Find where the given text appears and provide that cell's center as [X, Y] coordinate. 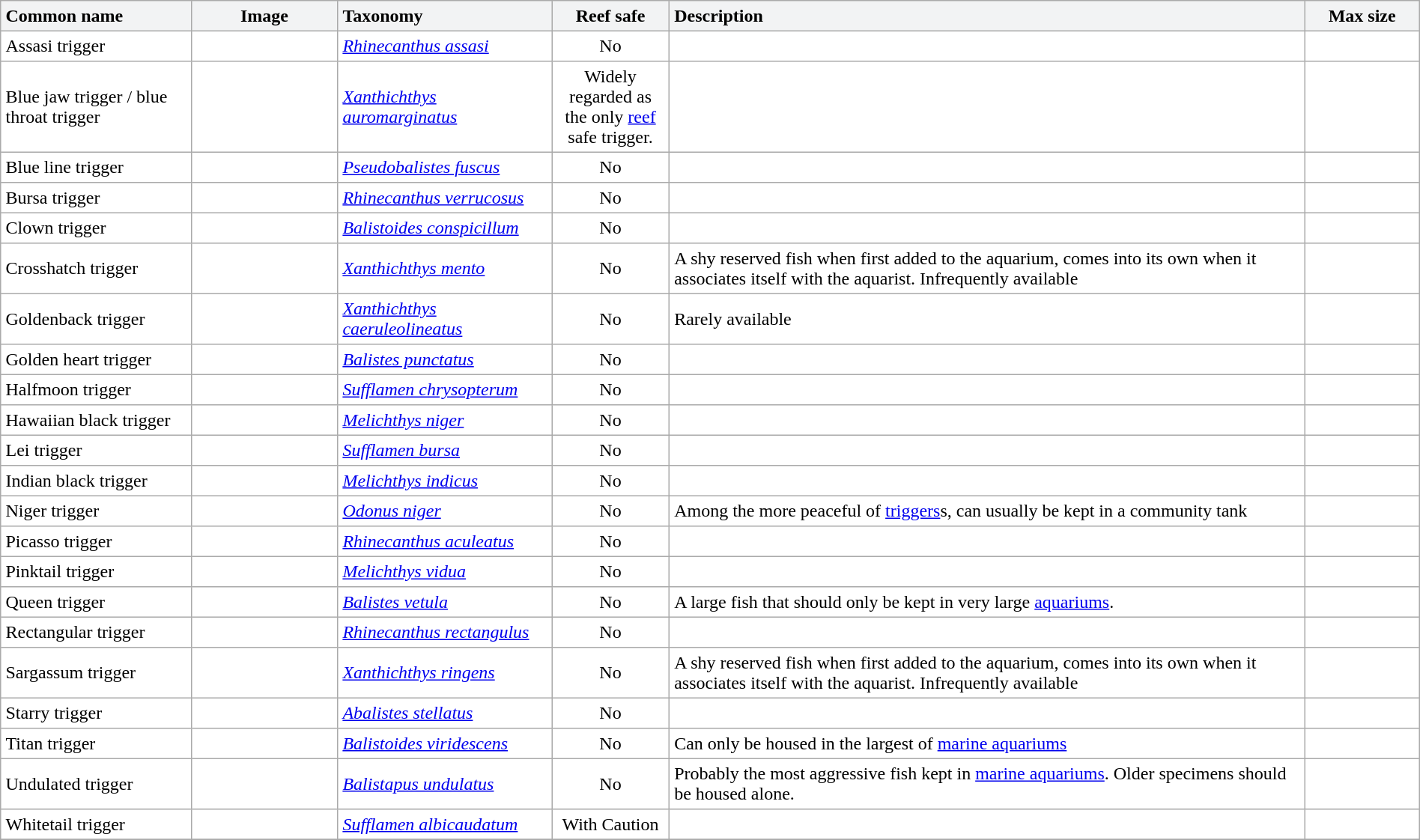
Balistes vetula [445, 602]
Balistoides conspicillum [445, 228]
Picasso trigger [96, 541]
Queen trigger [96, 602]
Hawaiian black trigger [96, 420]
Image [264, 16]
Crosshatch trigger [96, 269]
Melichthys vidua [445, 571]
Sufflamen albicaudatum [445, 824]
Pseudobalistes fuscus [445, 167]
Abalistes stellatus [445, 713]
Clown trigger [96, 228]
Xanthichthys caeruleolineatus [445, 319]
Sufflamen bursa [445, 450]
Bursa trigger [96, 198]
Indian black trigger [96, 481]
Goldenback trigger [96, 319]
Undulated trigger [96, 784]
Description [987, 16]
Max size [1362, 16]
Titan trigger [96, 743]
Balistes punctatus [445, 359]
Rhinecanthus rectangulus [445, 632]
With Caution [611, 824]
Rhinecanthus verrucosus [445, 198]
Assasi trigger [96, 46]
Sargassum trigger [96, 673]
Rectangular trigger [96, 632]
Lei trigger [96, 450]
Blue line trigger [96, 167]
Xanthichthys mento [445, 269]
Sufflamen chrysopterum [445, 389]
Pinktail trigger [96, 571]
Balistapus undulatus [445, 784]
Rhinecanthus aculeatus [445, 541]
Widely regarded as the only reef safe trigger. [611, 107]
Melichthys indicus [445, 481]
Among the more peaceful of triggerss, can usually be kept in a community tank [987, 511]
Balistoides viridescens [445, 743]
Can only be housed in the largest of marine aquariums [987, 743]
A large fish that should only be kept in very large aquariums. [987, 602]
Whitetail trigger [96, 824]
Taxonomy [445, 16]
Odonus niger [445, 511]
Xanthichthys ringens [445, 673]
Melichthys niger [445, 420]
Reef safe [611, 16]
Halfmoon trigger [96, 389]
Golden heart trigger [96, 359]
Niger trigger [96, 511]
Starry trigger [96, 713]
Xanthichthys auromarginatus [445, 107]
Rhinecanthus assasi [445, 46]
Rarely available [987, 319]
Common name [96, 16]
Blue jaw trigger / blue throat trigger [96, 107]
Probably the most aggressive fish kept in marine aquariums. Older specimens should be housed alone. [987, 784]
